Scan for the cell matching the given text and deliver its [x, y] coordinate at center. 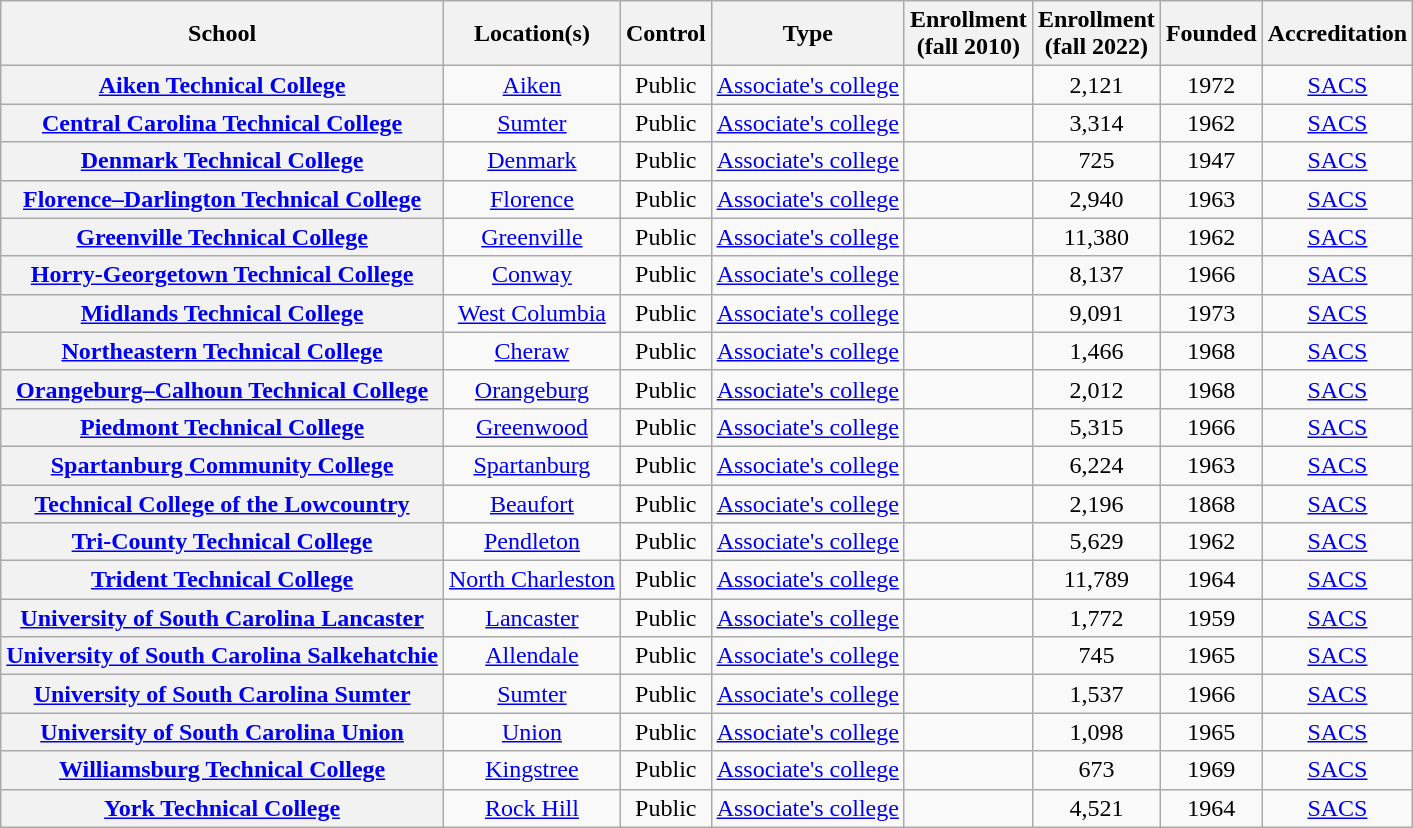
Piedmont Technical College [222, 427]
Lancaster [532, 618]
Allendale [532, 656]
North Charleston [532, 580]
1868 [1211, 503]
Founded [1211, 34]
Florence–Darlington Technical College [222, 199]
Cheraw [532, 351]
1959 [1211, 618]
Northeastern Technical College [222, 351]
Central Carolina Technical College [222, 123]
1,098 [1096, 732]
Greenwood [532, 427]
Williamsburg Technical College [222, 770]
Location(s) [532, 34]
York Technical College [222, 808]
1969 [1211, 770]
University of South Carolina Sumter [222, 694]
University of South Carolina Salkehatchie [222, 656]
University of South Carolina Lancaster [222, 618]
Denmark [532, 161]
Greenville Technical College [222, 237]
Horry-Georgetown Technical College [222, 275]
2,196 [1096, 503]
8,137 [1096, 275]
Aiken [532, 85]
Midlands Technical College [222, 313]
Enrollment(fall 2022) [1096, 34]
Aiken Technical College [222, 85]
School [222, 34]
Pendleton [532, 542]
West Columbia [532, 313]
Beaufort [532, 503]
Rock Hill [532, 808]
Trident Technical College [222, 580]
1,537 [1096, 694]
5,629 [1096, 542]
Orangeburg [532, 389]
9,091 [1096, 313]
Enrollment(fall 2010) [968, 34]
Technical College of the Lowcountry [222, 503]
Florence [532, 199]
1,466 [1096, 351]
11,789 [1096, 580]
6,224 [1096, 465]
11,380 [1096, 237]
University of South Carolina Union [222, 732]
Accreditation [1338, 34]
725 [1096, 161]
1947 [1211, 161]
Kingstree [532, 770]
Control [666, 34]
3,314 [1096, 123]
2,012 [1096, 389]
2,121 [1096, 85]
1,772 [1096, 618]
1972 [1211, 85]
Conway [532, 275]
Spartanburg Community College [222, 465]
4,521 [1096, 808]
Orangeburg–Calhoun Technical College [222, 389]
5,315 [1096, 427]
Greenville [532, 237]
673 [1096, 770]
2,940 [1096, 199]
745 [1096, 656]
Denmark Technical College [222, 161]
Spartanburg [532, 465]
Type [808, 34]
Union [532, 732]
Tri-County Technical College [222, 542]
1973 [1211, 313]
